For the text-containing cell, return its midpoint in (X, Y) coordinate format. 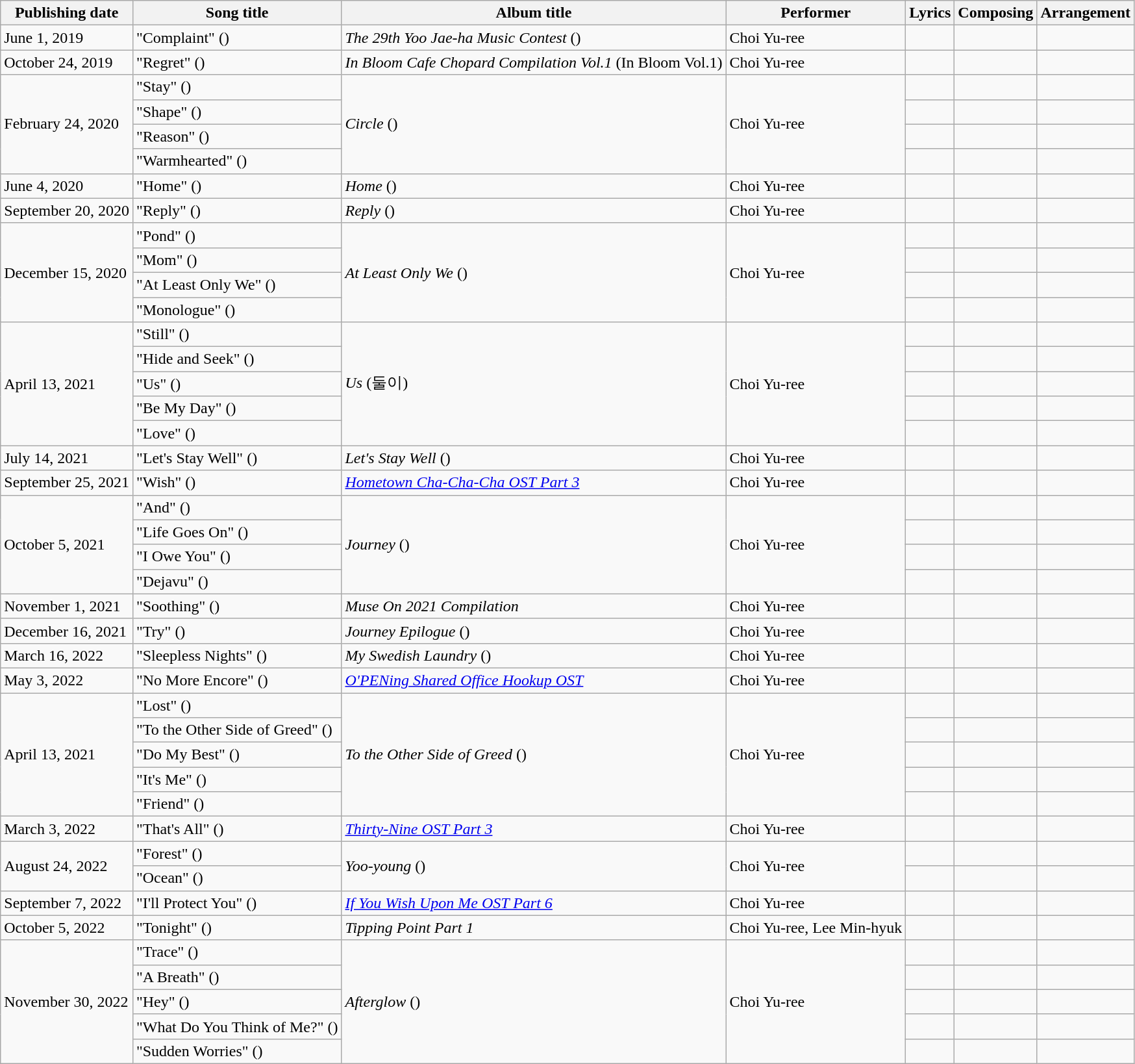
December 15, 2020 (67, 272)
"Warmhearted" () (237, 161)
"Home" () (237, 186)
Tipping Point Part 1 (534, 928)
"Let's Stay Well" () (237, 458)
If You Wish Upon Me OST Part 6 (534, 903)
"To the Other Side of Greed" () (237, 730)
Circle () (534, 124)
To the Other Side of Greed () (534, 754)
"That's All" () (237, 829)
"Hide and Seek" () (237, 359)
September 20, 2020 (67, 210)
"I Owe You" () (237, 557)
"A Breath" () (237, 977)
O'PENing Shared Office Hookup OST (534, 680)
"Sudden Worries" () (237, 1051)
Album title (534, 13)
"Stay" () (237, 87)
October 24, 2019 (67, 62)
At Least Only We () (534, 272)
May 3, 2022 (67, 680)
"I'll Protect You" () (237, 903)
February 24, 2020 (67, 124)
"Reason" () (237, 136)
Arrangement (1086, 13)
Muse On 2021 Compilation (534, 606)
"Love" () (237, 433)
November 30, 2022 (67, 1002)
"Hey" () (237, 1002)
"No More Encore" () (237, 680)
"Mom" () (237, 260)
March 3, 2022 (67, 829)
December 16, 2021 (67, 631)
"Reply" () (237, 210)
"Ocean" () (237, 878)
"Soothing" () (237, 606)
The 29th Yoo Jae-ha Music Contest () (534, 38)
"Lost" () (237, 705)
June 4, 2020 (67, 186)
Home () (534, 186)
July 14, 2021 (67, 458)
Performer (816, 13)
Hometown Cha-Cha-Cha OST Part 3 (534, 483)
March 16, 2022 (67, 655)
"Wish" () (237, 483)
"Dejavu" () (237, 581)
"Complaint" () (237, 38)
November 1, 2021 (67, 606)
In Bloom Cafe Chopard Compilation Vol.1 (In Bloom Vol.1) (534, 62)
Lyrics (930, 13)
October 5, 2022 (67, 928)
Let's Stay Well () (534, 458)
Reply () (534, 210)
"Still" () (237, 335)
August 24, 2022 (67, 866)
September 25, 2021 (67, 483)
"Us" () (237, 384)
Composing (996, 13)
"Sleepless Nights" () (237, 655)
"Trace" () (237, 952)
"Pond" () (237, 235)
Us (둘이) (534, 384)
"Friend" () (237, 804)
Publishing date (67, 13)
Choi Yu-ree, Lee Min-hyuk (816, 928)
Yoo-young () (534, 866)
"Regret" () (237, 62)
"Shape" () (237, 112)
My Swedish Laundry () (534, 655)
Journey Epilogue () (534, 631)
"What Do You Think of Me?" () (237, 1026)
Journey () (534, 544)
"Forest" () (237, 854)
Song title (237, 13)
Afterglow () (534, 1002)
October 5, 2021 (67, 544)
June 1, 2019 (67, 38)
"It's Me" () (237, 779)
"Monologue" () (237, 310)
September 7, 2022 (67, 903)
"Life Goes On" () (237, 532)
"And" () (237, 507)
Thirty-Nine OST Part 3 (534, 829)
"Be My Day" () (237, 409)
"Tonight" () (237, 928)
"Do My Best" () (237, 755)
"At Least Only We" () (237, 285)
"Try" () (237, 631)
